Pinpoint the cell where the given text exists, returning its [x, y] midpoint coordinate. 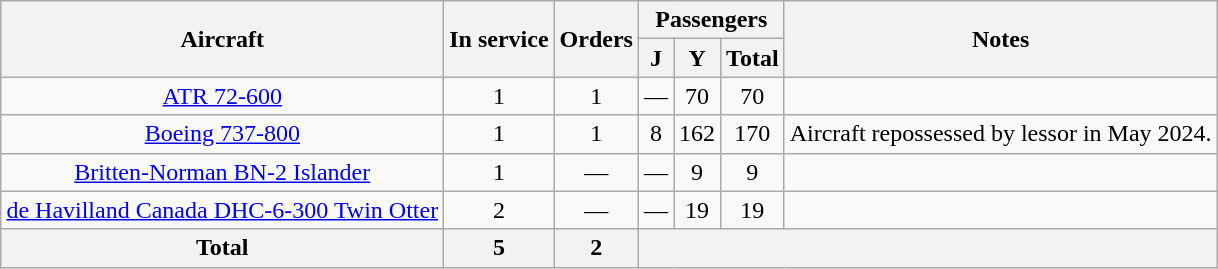
Y [698, 58]
Aircraft repossessed by lessor in May 2024. [1000, 134]
Britten-Norman BN-2 Islander [222, 172]
Orders [596, 39]
170 [753, 134]
8 [656, 134]
J [656, 58]
Boeing 737-800 [222, 134]
Passengers [711, 20]
de Havilland Canada DHC-6-300 Twin Otter [222, 210]
5 [499, 248]
162 [698, 134]
In service [499, 39]
Aircraft [222, 39]
Notes [1000, 39]
ATR 72-600 [222, 96]
